Determine the (X, Y) coordinate at the center of the cell enclosing the given text.  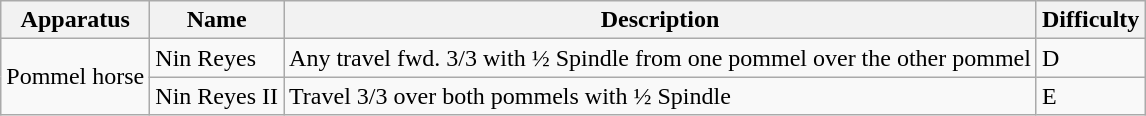
Apparatus (76, 20)
Travel 3/3 over both pommels with ½ Spindle (660, 96)
Name (217, 20)
Any travel fwd. 3/3 with ½ Spindle from one pommel over the other pommel (660, 58)
Nin Reyes II (217, 96)
Difficulty (1090, 20)
Pommel horse (76, 77)
Nin Reyes (217, 58)
E (1090, 96)
Description (660, 20)
D (1090, 58)
